Pinpoint the cell where the given text exists, returning its [x, y] midpoint coordinate. 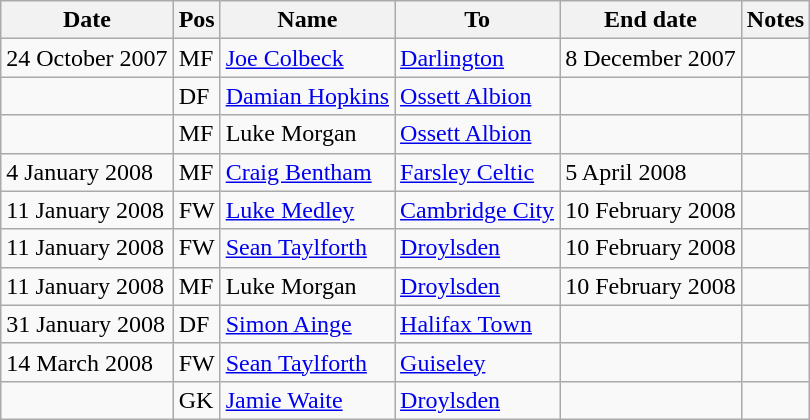
31 January 2008 [87, 324]
Name [307, 20]
Date [87, 20]
GK [196, 400]
Darlington [478, 58]
End date [651, 20]
Guiseley [478, 362]
To [478, 20]
4 January 2008 [87, 172]
24 October 2007 [87, 58]
Joe Colbeck [307, 58]
Damian Hopkins [307, 96]
5 April 2008 [651, 172]
Pos [196, 20]
8 December 2007 [651, 58]
Simon Ainge [307, 324]
Cambridge City [478, 210]
Craig Bentham [307, 172]
Halifax Town [478, 324]
Farsley Celtic [478, 172]
14 March 2008 [87, 362]
Notes [775, 20]
Jamie Waite [307, 400]
Luke Medley [307, 210]
